Return [x, y] of the center of cell containing provided text 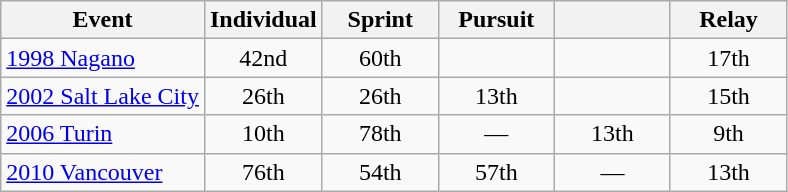
1998 Nagano [103, 58]
57th [496, 172]
60th [380, 58]
17th [728, 58]
Pursuit [496, 20]
76th [263, 172]
Sprint [380, 20]
Event [103, 20]
54th [380, 172]
2002 Salt Lake City [103, 96]
Individual [263, 20]
9th [728, 134]
42nd [263, 58]
2006 Turin [103, 134]
78th [380, 134]
15th [728, 96]
10th [263, 134]
2010 Vancouver [103, 172]
Relay [728, 20]
